Scan for the cell matching the given text and deliver its [X, Y] coordinate at center. 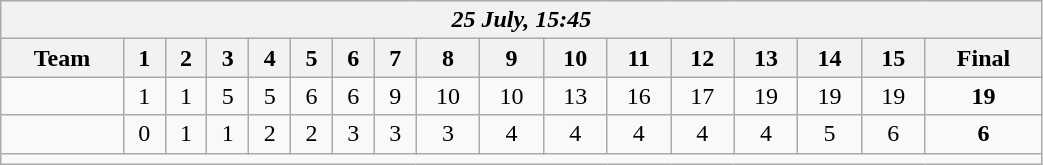
Team [62, 58]
Final [984, 58]
15 [893, 58]
17 [703, 96]
7 [395, 58]
8 [448, 58]
0 [144, 134]
25 July, 15:45 [522, 20]
11 [639, 58]
14 [830, 58]
16 [639, 96]
12 [703, 58]
